For the text-containing cell, return its midpoint in [x, y] coordinate format. 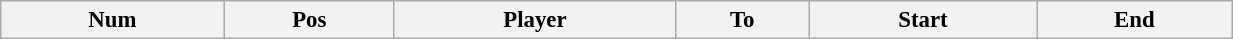
End [1134, 20]
To [742, 20]
Pos [309, 20]
Num [112, 20]
Player [534, 20]
Start [923, 20]
